Detect which cell encompasses the target text, then output its (X, Y) center coordinate. 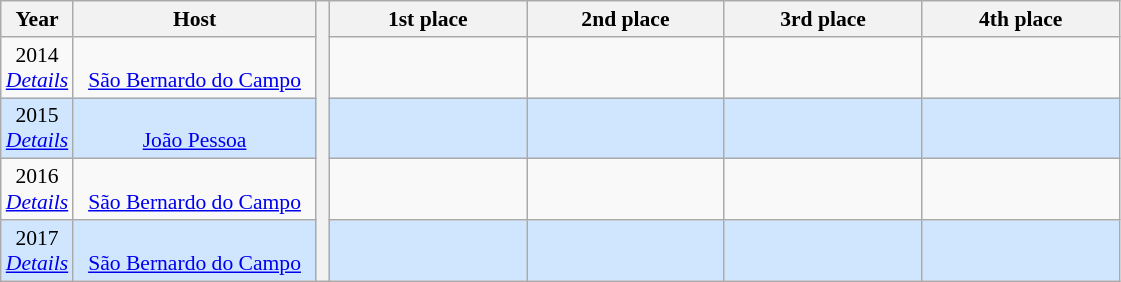
1st place (428, 19)
2015Details (37, 128)
Host (194, 19)
3rd place (823, 19)
João Pessoa (194, 128)
2nd place (626, 19)
2017Details (37, 250)
4th place (1021, 19)
Year (37, 19)
2014Details (37, 68)
2016Details (37, 190)
